Identify which cell holds the provided text, then report its (X, Y) central coordinate. 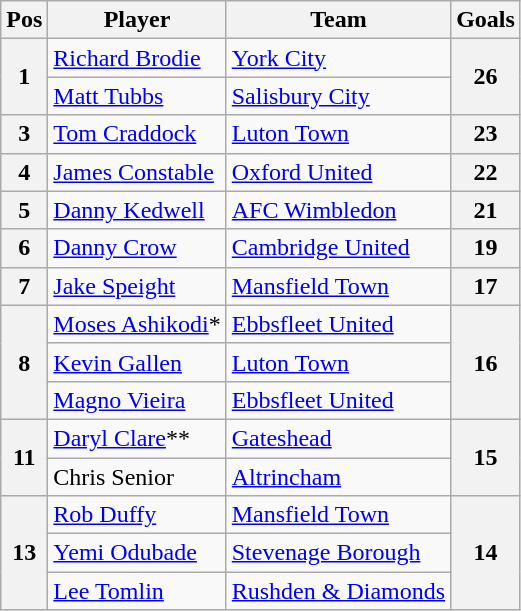
1 (24, 77)
Salisbury City (338, 96)
Danny Kedwell (137, 210)
Danny Crow (137, 248)
Goals (486, 20)
AFC Wimbledon (338, 210)
15 (486, 457)
Rushden & Diamonds (338, 591)
16 (486, 362)
11 (24, 457)
4 (24, 172)
Team (338, 20)
7 (24, 286)
23 (486, 134)
13 (24, 553)
Cambridge United (338, 248)
Chris Senior (137, 477)
Richard Brodie (137, 58)
17 (486, 286)
Yemi Odubade (137, 553)
21 (486, 210)
14 (486, 553)
James Constable (137, 172)
Player (137, 20)
Rob Duffy (137, 515)
Matt Tubbs (137, 96)
Altrincham (338, 477)
Stevenage Borough (338, 553)
Gateshead (338, 438)
Moses Ashikodi* (137, 324)
5 (24, 210)
19 (486, 248)
Jake Speight (137, 286)
26 (486, 77)
Lee Tomlin (137, 591)
Kevin Gallen (137, 362)
22 (486, 172)
Tom Craddock (137, 134)
Oxford United (338, 172)
Pos (24, 20)
York City (338, 58)
Daryl Clare** (137, 438)
3 (24, 134)
Magno Vieira (137, 400)
6 (24, 248)
8 (24, 362)
